Scan for the cell matching the given text and deliver its [x, y] coordinate at center. 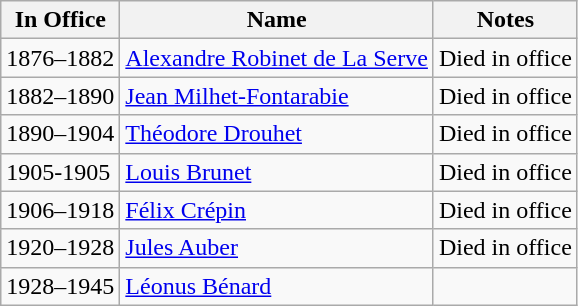
Name [277, 20]
1906–1918 [60, 210]
In Office [60, 20]
1920–1928 [60, 248]
Félix Crépin [277, 210]
1905-1905 [60, 172]
1928–1945 [60, 286]
Jules Auber [277, 248]
Léonus Bénard [277, 286]
Louis Brunet [277, 172]
Théodore Drouhet [277, 134]
1876–1882 [60, 58]
Jean Milhet-Fontarabie [277, 96]
1882–1890 [60, 96]
Notes [505, 20]
Alexandre Robinet de La Serve [277, 58]
1890–1904 [60, 134]
